Search for the cell housing the specified text and yield its [x, y] center coordinate. 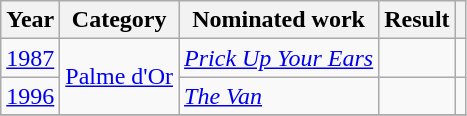
Result [417, 20]
1987 [30, 58]
The Van [279, 96]
Palme d'Or [120, 77]
Prick Up Your Ears [279, 58]
Year [30, 20]
Nominated work [279, 20]
Category [120, 20]
1996 [30, 96]
